Locate the cell with the specified text and output its [x, y] center coordinate. 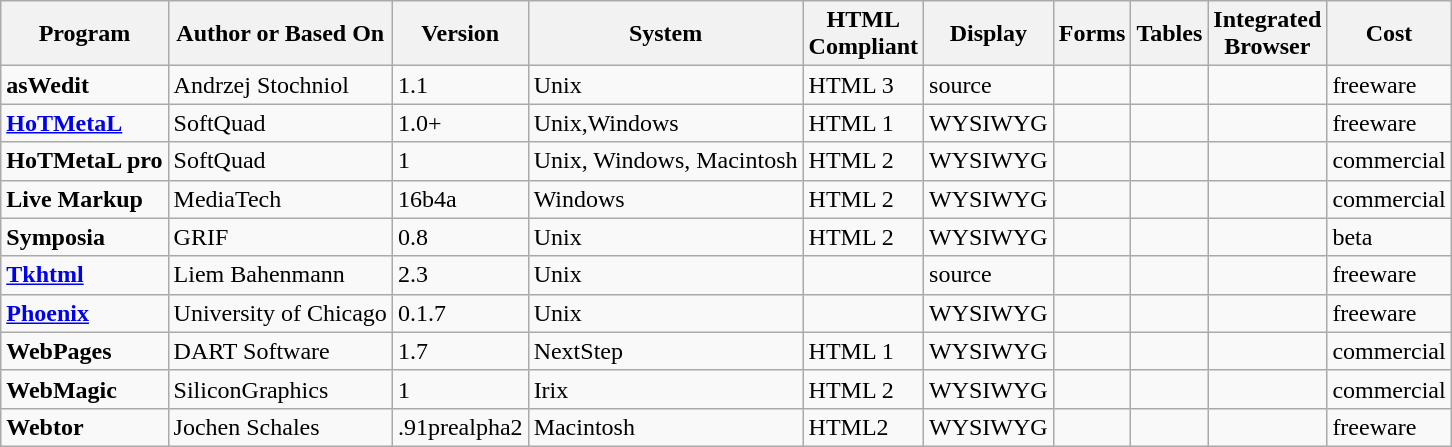
1.7 [460, 351]
.91prealpha2 [460, 427]
Webtor [84, 427]
Program [84, 34]
DART Software [280, 351]
1.1 [460, 85]
Live Markup [84, 199]
HoTMetaL [84, 123]
GRIF [280, 237]
SiliconGraphics [280, 389]
HoTMetaL pro [84, 161]
Jochen Schales [280, 427]
NextStep [666, 351]
Unix, Windows, Macintosh [666, 161]
Cost [1389, 34]
Phoenix [84, 313]
Forms [1092, 34]
Integrated Browser [1268, 34]
2.3 [460, 275]
Windows [666, 199]
16b4a [460, 199]
Andrzej Stochniol [280, 85]
1.0+ [460, 123]
Symposia [84, 237]
System [666, 34]
HTML 3 [863, 85]
Liem Bahenmann [280, 275]
asWedit [84, 85]
HTML2 [863, 427]
Macintosh [666, 427]
Unix,Windows [666, 123]
WebMagic [84, 389]
Version [460, 34]
HTML Compliant [863, 34]
MediaTech [280, 199]
0.1.7 [460, 313]
WebPages [84, 351]
Tkhtml [84, 275]
0.8 [460, 237]
Author or Based On [280, 34]
beta [1389, 237]
Tables [1170, 34]
Display [989, 34]
Irix [666, 389]
University of Chicago [280, 313]
